Output the [X, Y] coordinate of the center of the cell containing the given text.  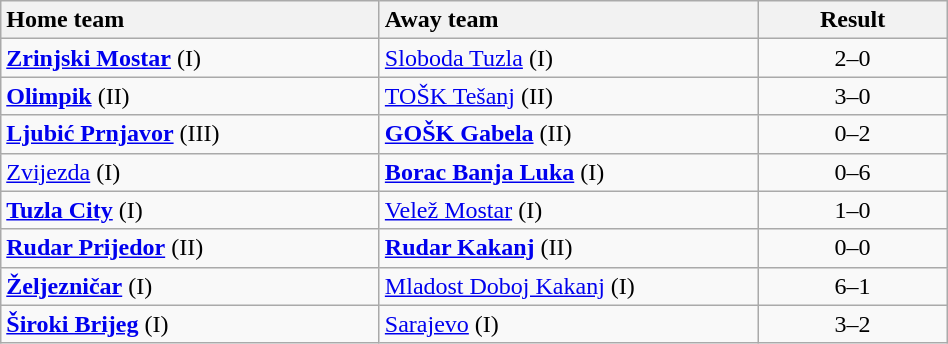
Ljubić Prnjavor (III) [190, 134]
Zvijezda (I) [190, 172]
3–2 [852, 324]
0–6 [852, 172]
Zrinjski Mostar (I) [190, 58]
GOŠK Gabela (II) [568, 134]
Rudar Prijedor (II) [190, 248]
Away team [568, 20]
TOŠK Tešanj (II) [568, 96]
Olimpik (II) [190, 96]
0–2 [852, 134]
Rudar Kakanj (II) [568, 248]
Sarajevo (I) [568, 324]
Home team [190, 20]
0–0 [852, 248]
Sloboda Tuzla (I) [568, 58]
Borac Banja Luka (I) [568, 172]
Široki Brijeg (I) [190, 324]
Result [852, 20]
Mladost Doboj Kakanj (I) [568, 286]
3–0 [852, 96]
Željezničar (I) [190, 286]
1–0 [852, 210]
Velež Mostar (I) [568, 210]
6–1 [852, 286]
Tuzla City (I) [190, 210]
2–0 [852, 58]
